Scan for the cell matching the given text and deliver its [x, y] coordinate at center. 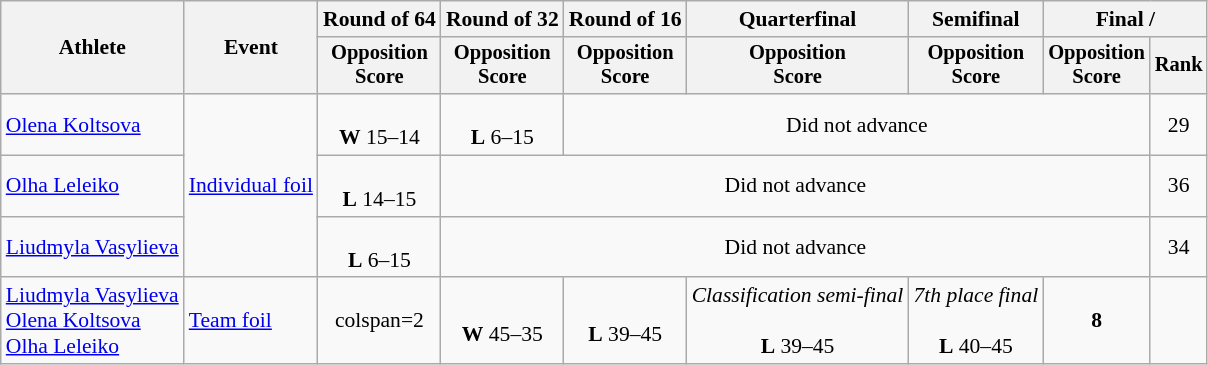
Round of 64 [380, 19]
Team foil [251, 322]
Individual foil [251, 186]
Semifinal [976, 19]
Classification semi-finalL 39–45 [798, 322]
Event [251, 48]
36 [1179, 186]
L 39–45 [626, 322]
W 15–14 [380, 124]
Quarterfinal [798, 19]
W 45–35 [502, 322]
34 [1179, 248]
Liudmyla Vasylieva [92, 248]
Athlete [92, 48]
Olena Koltsova [92, 124]
Round of 32 [502, 19]
7th place finalL 40–45 [976, 322]
L 14–15 [380, 186]
Rank [1179, 66]
Liudmyla VasylievaOlena KoltsovaOlha Leleiko [92, 322]
Final / [1125, 19]
colspan=2 [380, 322]
Olha Leleiko [92, 186]
8 [1096, 322]
29 [1179, 124]
Round of 16 [626, 19]
